Pinpoint the cell where the given text exists, returning its [x, y] midpoint coordinate. 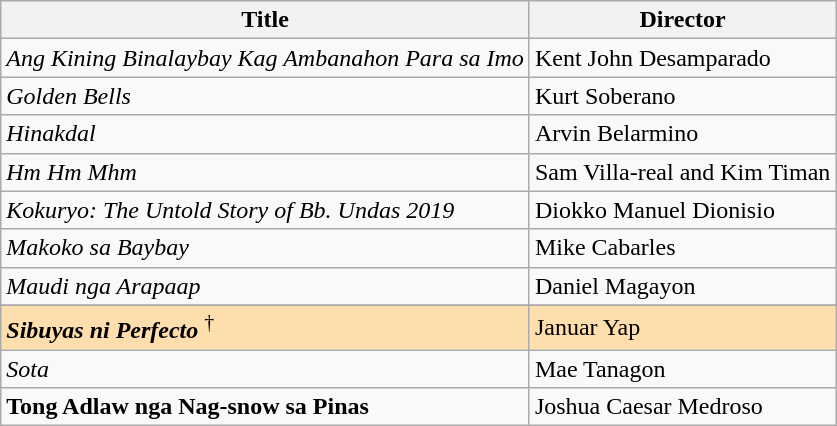
Sota [266, 369]
Mike Cabarles [682, 248]
Hm Hm Mhm [266, 172]
Kent John Desamparado [682, 58]
Mae Tanagon [682, 369]
Maudi nga Arapaap [266, 286]
Tong Adlaw nga Nag-snow sa Pinas [266, 407]
Makoko sa Baybay [266, 248]
Arvin Belarmino [682, 134]
Kurt Soberano [682, 96]
Hinakdal [266, 134]
Joshua Caesar Medroso [682, 407]
Januar Yap [682, 328]
Director [682, 20]
Sam Villa-real and Kim Timan [682, 172]
Golden Bells [266, 96]
Ang Kining Binalaybay Kag Ambanahon Para sa Imo [266, 58]
Diokko Manuel Dionisio [682, 210]
Daniel Magayon [682, 286]
Kokuryo: The Untold Story of Bb. Undas 2019 [266, 210]
Sibuyas ni Perfecto † [266, 328]
Title [266, 20]
